From the cell containing the given text, extract its center point as (X, Y) coordinate. 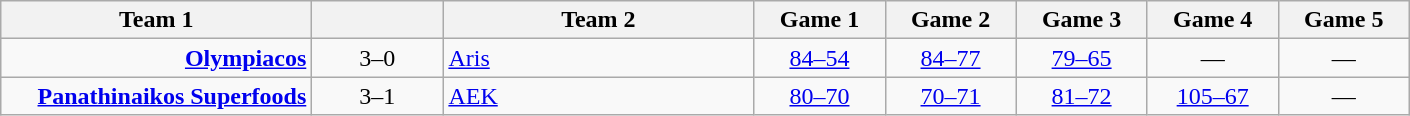
Aris (598, 58)
Panathinaikos Superfoods (156, 96)
AEK (598, 96)
Game 3 (1082, 20)
Game 2 (950, 20)
Game 1 (820, 20)
105–67 (1212, 96)
70–71 (950, 96)
3–1 (378, 96)
3–0 (378, 58)
Team 2 (598, 20)
Game 4 (1212, 20)
Team 1 (156, 20)
81–72 (1082, 96)
84–54 (820, 58)
Game 5 (1344, 20)
79–65 (1082, 58)
84–77 (950, 58)
80–70 (820, 96)
Olympiacos (156, 58)
